Pinpoint the cell where the given text exists, returning its (x, y) midpoint coordinate. 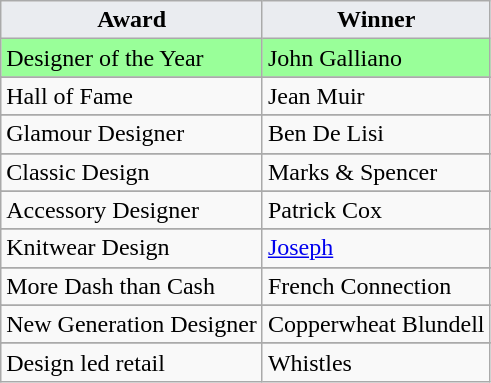
Joseph (376, 248)
Copperwheat Blundell (376, 324)
Patrick Cox (376, 210)
Jean Muir (376, 96)
Winner (376, 20)
Ben De Lisi (376, 134)
French Connection (376, 286)
New Generation Designer (132, 324)
Marks & Spencer (376, 172)
Design led retail (132, 362)
Knitwear Design (132, 248)
Whistles (376, 362)
Hall of Fame (132, 96)
Designer of the Year (132, 58)
Accessory Designer (132, 210)
Award (132, 20)
Classic Design (132, 172)
More Dash than Cash (132, 286)
John Galliano (376, 58)
Glamour Designer (132, 134)
